For the text-containing cell, return its midpoint in [x, y] coordinate format. 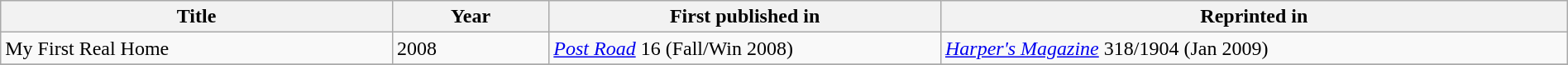
Title [197, 17]
Year [470, 17]
2008 [470, 48]
Harper's Magazine 318/1904 (Jan 2009) [1254, 48]
Post Road 16 (Fall/Win 2008) [745, 48]
My First Real Home [197, 48]
Reprinted in [1254, 17]
First published in [745, 17]
